Find where the given text appears and provide that cell's center as (x, y) coordinate. 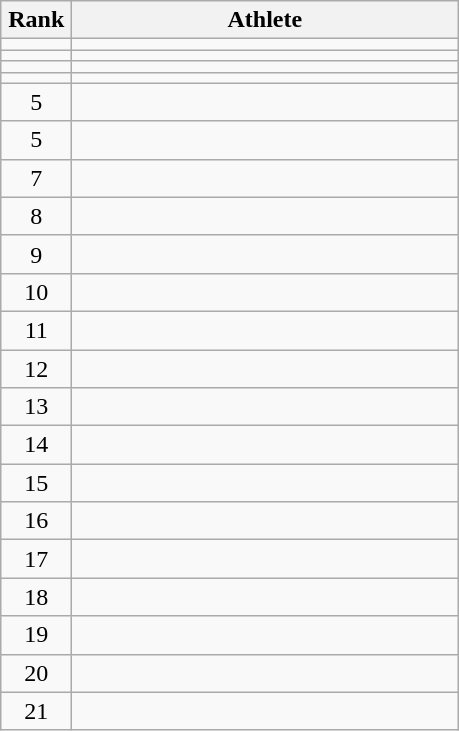
11 (36, 330)
8 (36, 216)
12 (36, 369)
13 (36, 407)
19 (36, 635)
21 (36, 711)
20 (36, 673)
10 (36, 292)
7 (36, 178)
Athlete (265, 20)
17 (36, 559)
18 (36, 597)
15 (36, 483)
Rank (36, 20)
16 (36, 521)
14 (36, 445)
9 (36, 254)
